Provide the (x, y) coordinate of the cell's center where the given text is located.  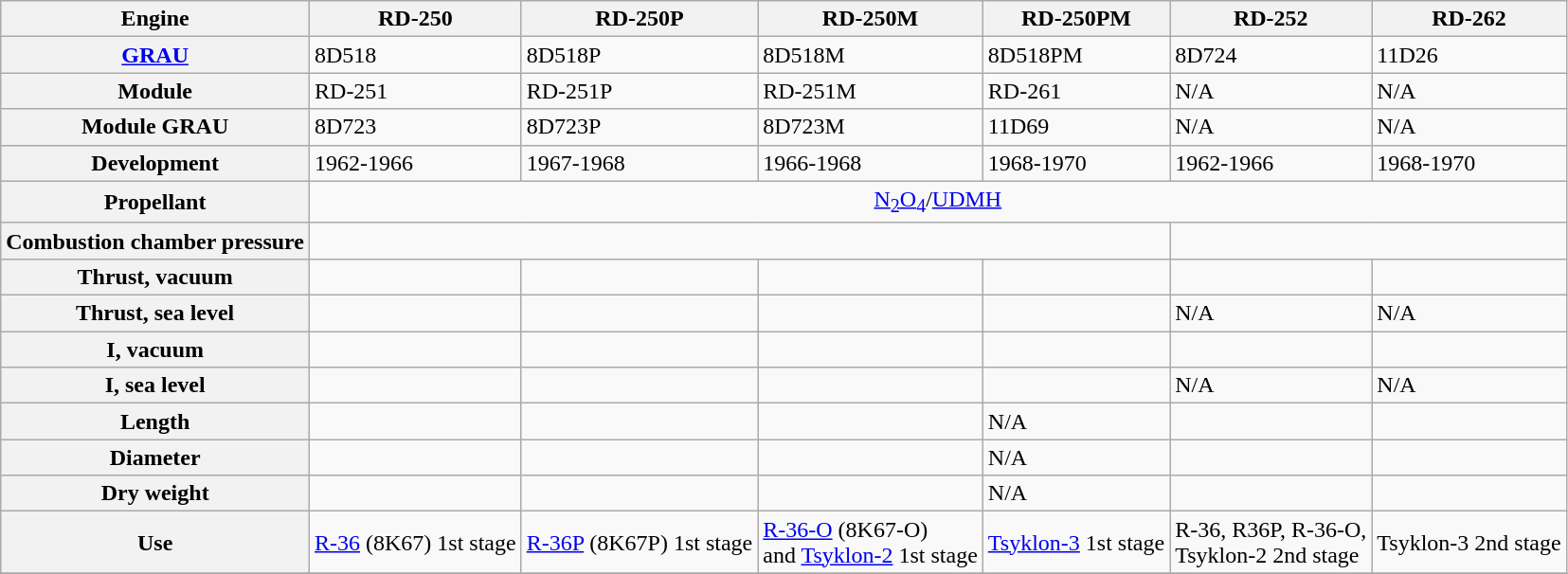
Module (155, 91)
RD-250P (640, 19)
8D723P (640, 127)
Use (155, 542)
RD-251M (871, 91)
8D518 (416, 55)
8D518PM (1076, 55)
R-36-O (8K67-O)and Tsyklon-2 1st stage (871, 542)
Module GRAU (155, 127)
RD-252 (1271, 19)
Length (155, 422)
I, vacuum (155, 350)
Tsyklon-3 2nd stage (1469, 542)
R-36P (8K67P) 1st stage (640, 542)
GRAU (155, 55)
I, sea level (155, 386)
RD-250M (871, 19)
N2O4/UDMH (938, 202)
Tsyklon-3 1st stage (1076, 542)
R-36 (8K67) 1st stage (416, 542)
8D518P (640, 55)
RD-250 (416, 19)
RD-262 (1469, 19)
R-36, R36P, R-36-O,Tsyklon-2 2nd stage (1271, 542)
Diameter (155, 457)
11D26 (1469, 55)
RD-251P (640, 91)
Propellant (155, 202)
Combustion chamber pressure (155, 241)
Thrust, sea level (155, 314)
Development (155, 163)
1967-1968 (640, 163)
Engine (155, 19)
8D518M (871, 55)
8D723M (871, 127)
1966-1968 (871, 163)
Dry weight (155, 493)
11D69 (1076, 127)
RD-251 (416, 91)
RD-250PM (1076, 19)
8D724 (1271, 55)
8D723 (416, 127)
RD-261 (1076, 91)
Thrust, vacuum (155, 277)
